Extract the [x, y] coordinate from the center of the cell holding the provided text.  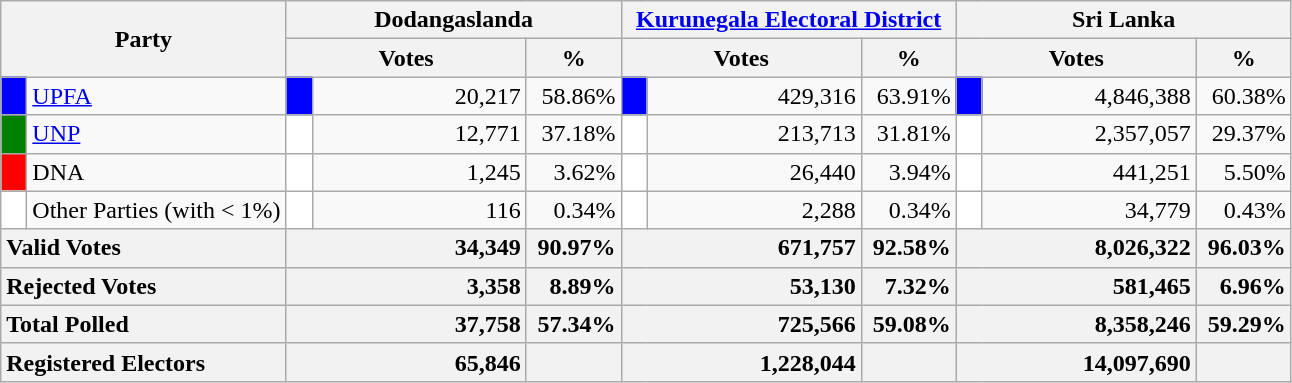
Party [144, 39]
65,846 [406, 362]
UPFA [156, 96]
3.62% [574, 172]
6.96% [1244, 286]
37.18% [574, 134]
59.08% [908, 324]
213,713 [754, 134]
26,440 [754, 172]
14,097,690 [1076, 362]
8,026,322 [1076, 248]
3,358 [406, 286]
581,465 [1076, 286]
29.37% [1244, 134]
92.58% [908, 248]
20,217 [419, 96]
34,779 [1089, 210]
12,771 [419, 134]
37,758 [406, 324]
116 [419, 210]
34,349 [406, 248]
60.38% [1244, 96]
63.91% [908, 96]
2,288 [754, 210]
53,130 [741, 286]
58.86% [574, 96]
UNP [156, 134]
725,566 [741, 324]
Registered Electors [144, 362]
5.50% [1244, 172]
96.03% [1244, 248]
90.97% [574, 248]
Valid Votes [144, 248]
4,846,388 [1089, 96]
Kurunegala Electoral District [788, 20]
8,358,246 [1076, 324]
Total Polled [144, 324]
8.89% [574, 286]
429,316 [754, 96]
Sri Lanka [1124, 20]
1,245 [419, 172]
3.94% [908, 172]
441,251 [1089, 172]
Rejected Votes [144, 286]
7.32% [908, 286]
671,757 [741, 248]
59.29% [1244, 324]
DNA [156, 172]
Other Parties (with < 1%) [156, 210]
0.43% [1244, 210]
2,357,057 [1089, 134]
31.81% [908, 134]
Dodangaslanda [454, 20]
57.34% [574, 324]
1,228,044 [741, 362]
